Determine the [x, y] coordinate at the center of the cell enclosing the given text.  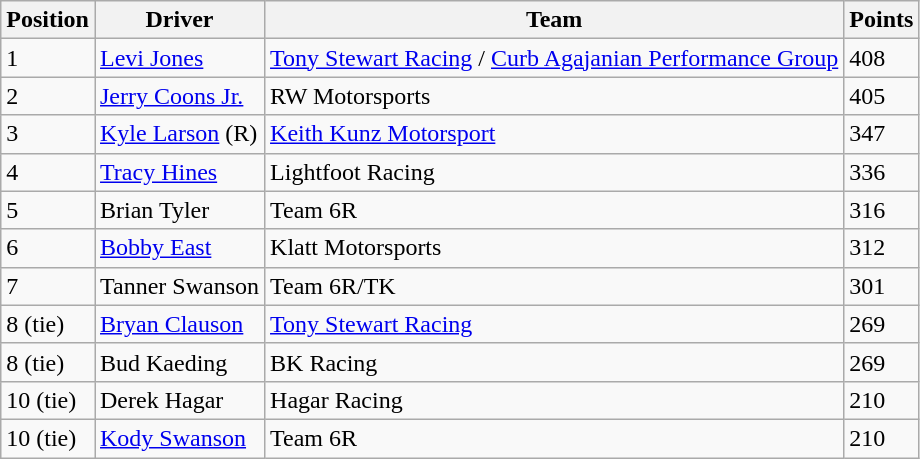
Levi Jones [179, 58]
Brian Tyler [179, 210]
6 [48, 248]
5 [48, 210]
Bryan Clauson [179, 324]
Tracy Hines [179, 172]
Tony Stewart Racing [554, 324]
Points [882, 20]
347 [882, 134]
301 [882, 286]
Bobby East [179, 248]
408 [882, 58]
Bud Kaeding [179, 362]
405 [882, 96]
336 [882, 172]
Jerry Coons Jr. [179, 96]
4 [48, 172]
Team [554, 20]
Lightfoot Racing [554, 172]
RW Motorsports [554, 96]
1 [48, 58]
Tony Stewart Racing / Curb Agajanian Performance Group [554, 58]
Klatt Motorsports [554, 248]
Keith Kunz Motorsport [554, 134]
2 [48, 96]
Team 6R/TK [554, 286]
3 [48, 134]
Position [48, 20]
Driver [179, 20]
Kyle Larson (R) [179, 134]
316 [882, 210]
312 [882, 248]
BK Racing [554, 362]
Hagar Racing [554, 400]
Derek Hagar [179, 400]
Tanner Swanson [179, 286]
7 [48, 286]
Kody Swanson [179, 438]
